Locate the cell with the specified text and output its (X, Y) center coordinate. 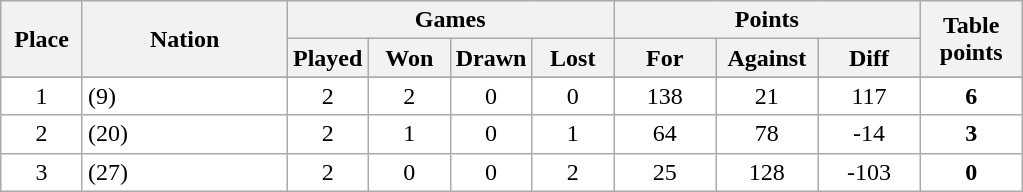
-14 (869, 134)
Diff (869, 58)
Won (409, 58)
Lost (573, 58)
(27) (184, 172)
128 (767, 172)
Place (42, 39)
Games (450, 20)
Tablepoints (971, 39)
25 (665, 172)
6 (971, 96)
-103 (869, 172)
Drawn (491, 58)
Nation (184, 39)
(20) (184, 134)
117 (869, 96)
Points (767, 20)
Played (328, 58)
(9) (184, 96)
64 (665, 134)
21 (767, 96)
138 (665, 96)
For (665, 58)
Against (767, 58)
78 (767, 134)
